From the cell containing the given text, extract its center point as [X, Y] coordinate. 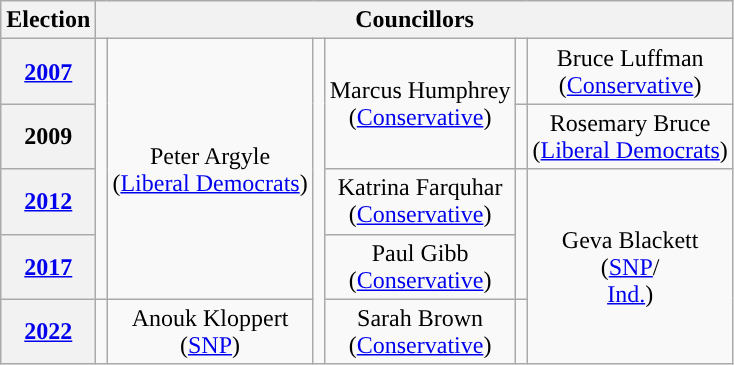
2012 [48, 202]
Paul Gibb(Conservative) [420, 266]
Sarah Brown(Conservative) [420, 332]
2009 [48, 136]
Marcus Humphrey(Conservative) [420, 104]
Election [48, 20]
2017 [48, 266]
2007 [48, 72]
Rosemary Bruce(Liberal Democrats) [630, 136]
Bruce Luffman(Conservative) [630, 72]
2022 [48, 332]
Geva Blackett(SNP/Ind.) [630, 266]
Anouk Kloppert(SNP) [210, 332]
Katrina Farquhar(Conservative) [420, 202]
Peter Argyle(Liberal Democrats) [210, 169]
Councillors [414, 20]
